From the cell containing the given text, extract its center point as (x, y) coordinate. 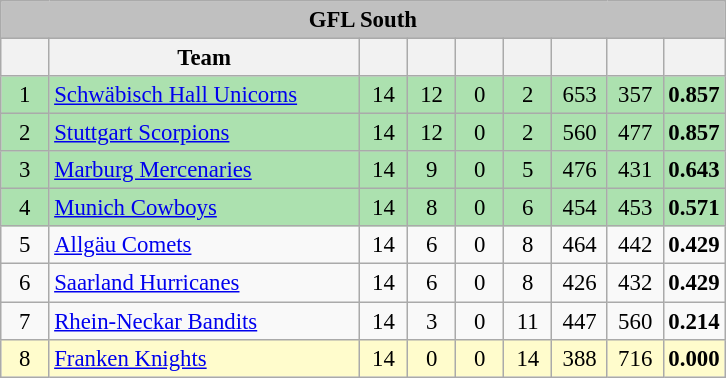
Stuttgart Scorpions (204, 133)
454 (580, 208)
453 (635, 208)
Marburg Mercenaries (204, 170)
0.214 (694, 321)
442 (635, 245)
4 (25, 208)
357 (635, 95)
432 (635, 283)
653 (580, 95)
426 (580, 283)
0.000 (694, 358)
431 (635, 170)
0.571 (694, 208)
476 (580, 170)
Schwäbisch Hall Unicorns (204, 95)
Munich Cowboys (204, 208)
716 (635, 358)
11 (528, 321)
1 (25, 95)
477 (635, 133)
7 (25, 321)
Saarland Hurricanes (204, 283)
Allgäu Comets (204, 245)
9 (432, 170)
Franken Knights (204, 358)
388 (580, 358)
GFL South (363, 20)
464 (580, 245)
0.643 (694, 170)
Team (204, 58)
447 (580, 321)
Rhein-Neckar Bandits (204, 321)
